Scan for the cell matching the given text and deliver its [X, Y] coordinate at center. 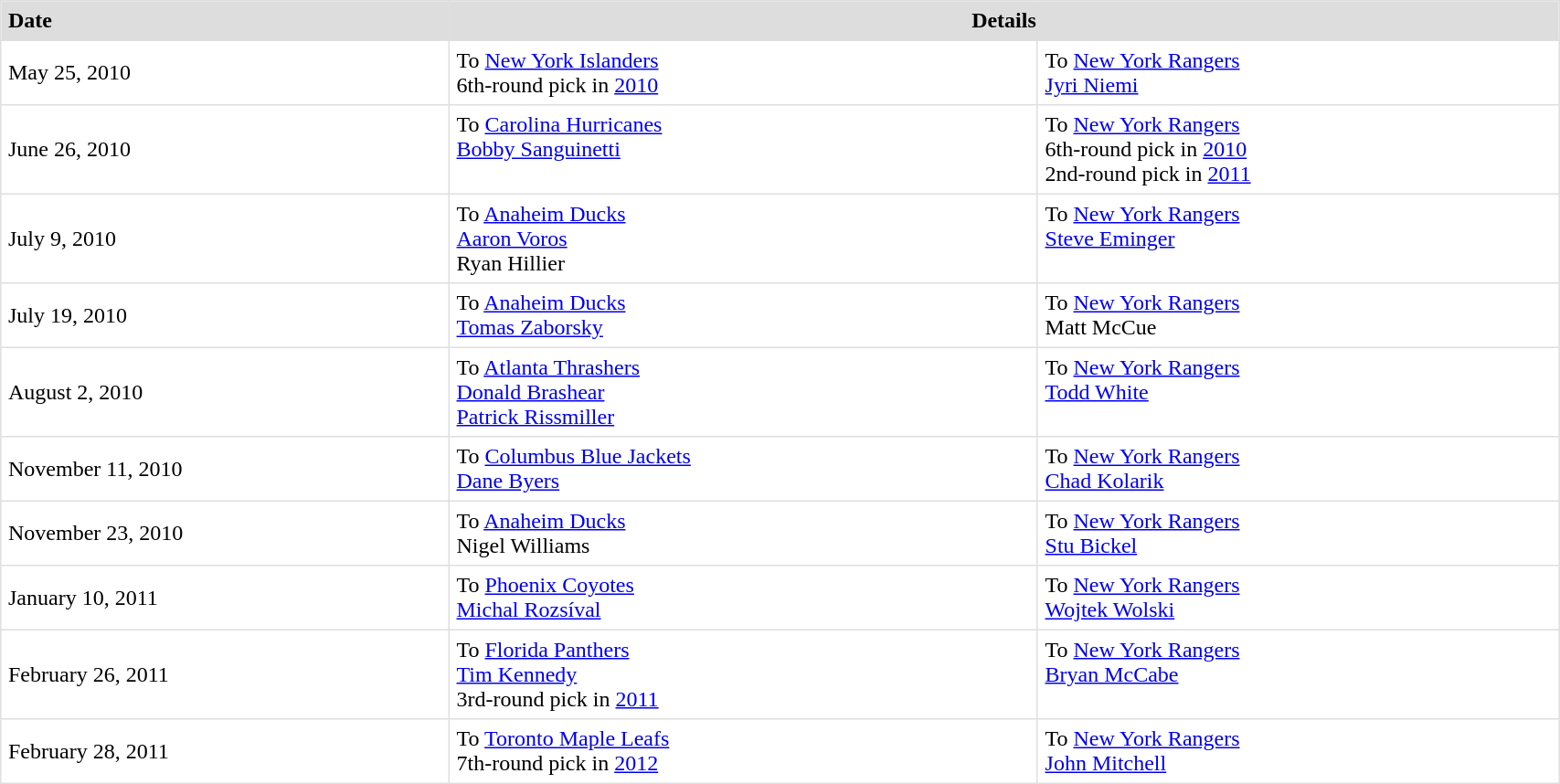
June 26, 2010 [225, 150]
To New York RangersJohn Mitchell [1298, 751]
August 2, 2010 [225, 392]
To New York RangersTodd White [1298, 392]
To New York RangersBryan McCabe [1298, 674]
To New York RangersSteve Eminger [1298, 238]
To New York Rangers6th-round pick in 20102nd-round pick in 2011 [1298, 150]
January 10, 2011 [225, 598]
May 25, 2010 [225, 72]
To Anaheim DucksAaron VorosRyan Hillier [743, 238]
February 28, 2011 [225, 751]
To New York RangersMatt McCue [1298, 315]
To Florida PanthersTim Kennedy3rd-round pick in 2011 [743, 674]
To New York RangersWojtek Wolski [1298, 598]
To New York RangersStu Bickel [1298, 533]
February 26, 2011 [225, 674]
To New York Islanders6th-round pick in 2010 [743, 72]
To Columbus Blue JacketsDane Byers [743, 469]
November 11, 2010 [225, 469]
Date [225, 21]
To Toronto Maple Leafs7th-round pick in 2012 [743, 751]
To New York RangersJyri Niemi [1298, 72]
To Carolina HurricanesBobby Sanguinetti [743, 150]
To Anaheim DucksNigel Williams [743, 533]
July 9, 2010 [225, 238]
July 19, 2010 [225, 315]
To Anaheim DucksTomas Zaborsky [743, 315]
Details [1003, 21]
To Phoenix CoyotesMichal Rozsíval [743, 598]
To Atlanta ThrashersDonald BrashearPatrick Rissmiller [743, 392]
To New York RangersChad Kolarik [1298, 469]
November 23, 2010 [225, 533]
